Search for the cell housing the specified text and yield its (X, Y) center coordinate. 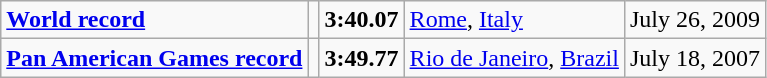
3:49.77 (362, 58)
3:40.07 (362, 20)
World record (154, 20)
Rome, Italy (514, 20)
Pan American Games record (154, 58)
Rio de Janeiro, Brazil (514, 58)
July 26, 2009 (694, 20)
July 18, 2007 (694, 58)
